Scan for the cell matching the given text and deliver its [x, y] coordinate at center. 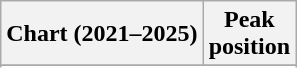
Chart (2021–2025) [102, 34]
Peakposition [249, 34]
